Output the [x, y] coordinate of the center of the cell containing the given text.  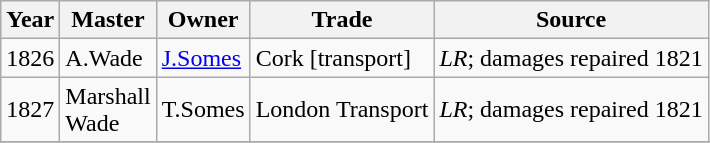
A.Wade [108, 58]
1826 [30, 58]
Year [30, 20]
Source [571, 20]
Cork [transport] [342, 58]
Trade [342, 20]
MarshallWade [108, 110]
London Transport [342, 110]
Master [108, 20]
T.Somes [203, 110]
1827 [30, 110]
J.Somes [203, 58]
Owner [203, 20]
